Identify which cell holds the provided text, then report its (x, y) central coordinate. 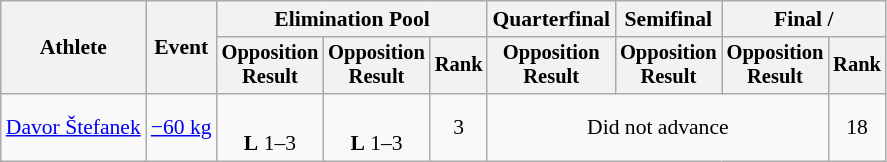
3 (459, 128)
Quarterfinal (551, 19)
Event (182, 48)
Final / (804, 19)
Semifinal (668, 19)
Elimination Pool (352, 19)
Did not advance (658, 128)
−60 kg (182, 128)
Athlete (74, 48)
18 (857, 128)
Davor Štefanek (74, 128)
